Identify which cell holds the provided text, then report its (X, Y) central coordinate. 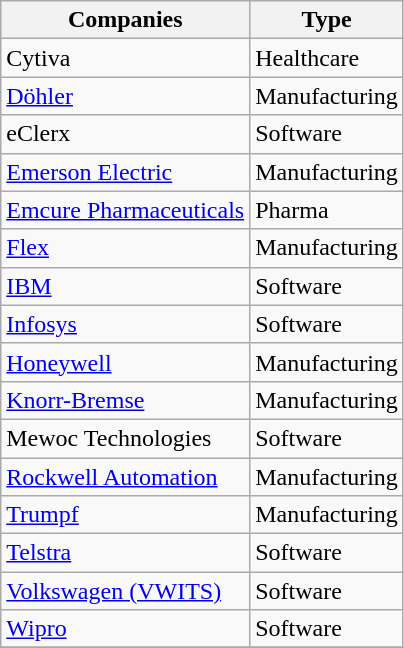
Telstra (126, 553)
Rockwell Automation (126, 477)
IBM (126, 286)
Companies (126, 20)
Cytiva (126, 58)
Trumpf (126, 515)
eClerx (126, 134)
Healthcare (327, 58)
Pharma (327, 210)
Volkswagen (VWITS) (126, 591)
Mewoc Technologies (126, 438)
Honeywell (126, 362)
Flex (126, 248)
Emerson Electric (126, 172)
Type (327, 20)
Döhler (126, 96)
Emcure Pharmaceuticals (126, 210)
Wipro (126, 629)
Infosys (126, 324)
Knorr-Bremse (126, 400)
